Find where the given text appears and provide that cell's center as (x, y) coordinate. 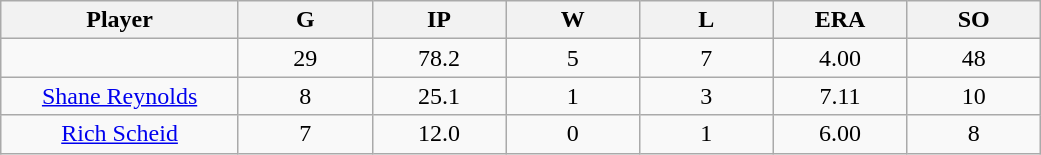
5 (573, 58)
12.0 (439, 134)
29 (305, 58)
4.00 (840, 58)
L (706, 20)
IP (439, 20)
SO (974, 20)
Rich Scheid (120, 134)
10 (974, 96)
W (573, 20)
3 (706, 96)
78.2 (439, 58)
0 (573, 134)
G (305, 20)
ERA (840, 20)
Shane Reynolds (120, 96)
7.11 (840, 96)
25.1 (439, 96)
48 (974, 58)
Player (120, 20)
6.00 (840, 134)
